Pinpoint the cell where the given text exists, returning its (X, Y) midpoint coordinate. 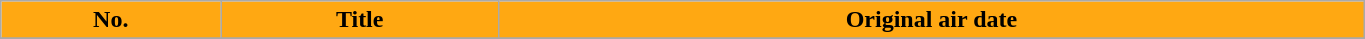
No. (111, 20)
Title (360, 20)
Original air date (932, 20)
